Determine the (X, Y) coordinate at the center of the cell enclosing the given text.  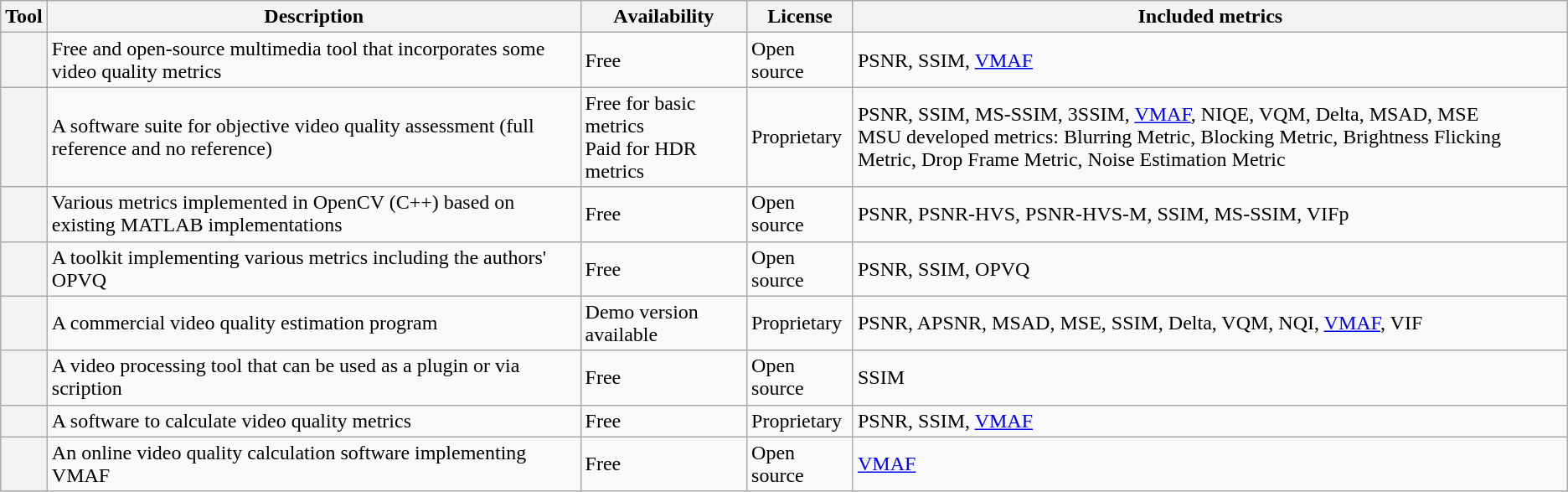
A software suite for objective video quality assessment (full reference and no reference) (313, 137)
VMAF (1210, 464)
An online video quality calculation software implementing VMAF (313, 464)
Tool (24, 17)
Free for basic metricsPaid for HDR metrics (663, 137)
Included metrics (1210, 17)
A video processing tool that can be used as a plugin or via scription (313, 377)
Demo version available (663, 324)
Аvailability (663, 17)
Various metrics implemented in OpenCV (C++) based on existing MATLAB implementations (313, 215)
Description (313, 17)
License (801, 17)
PSNR, PSNR-HVS, PSNR-HVS-M, SSIM, MS-SSIM, VIFp (1210, 215)
PSNR, APSNR, MSAD, MSE, SSIM, Delta, VQM, NQI, VMAF, VIF (1210, 324)
SSIM (1210, 377)
A software to calculate video quality metrics (313, 421)
PSNR, SSIM, OPVQ (1210, 268)
Free and open-source multimedia tool that incorporates some video quality metrics (313, 60)
A toolkit implementing various metrics including the authors' OPVQ (313, 268)
A commercial video quality estimation program (313, 324)
